Return [x, y] of the center of cell containing provided text 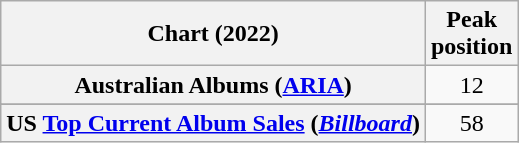
58 [471, 123]
US Top Current Album Sales (Billboard) [214, 123]
Chart (2022) [214, 34]
12 [471, 85]
Australian Albums (ARIA) [214, 85]
Peakposition [471, 34]
